Scan for the cell matching the given text and deliver its (X, Y) coordinate at center. 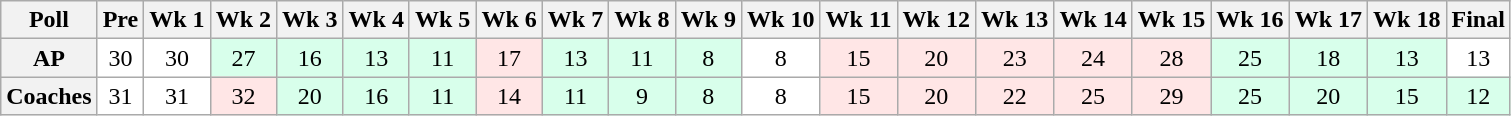
Wk 10 (781, 20)
9 (642, 96)
Wk 2 (243, 20)
28 (1171, 58)
Wk 17 (1328, 20)
Wk 3 (310, 20)
AP (49, 58)
14 (509, 96)
24 (1093, 58)
22 (1014, 96)
12 (1478, 96)
Pre (120, 20)
Wk 14 (1093, 20)
Wk 4 (376, 20)
Wk 1 (177, 20)
Wk 13 (1014, 20)
Coaches (49, 96)
23 (1014, 58)
Wk 8 (642, 20)
Wk 11 (858, 20)
29 (1171, 96)
Poll (49, 20)
Final (1478, 20)
Wk 5 (442, 20)
Wk 9 (708, 20)
Wk 6 (509, 20)
Wk 12 (936, 20)
27 (243, 58)
18 (1328, 58)
Wk 18 (1407, 20)
Wk 16 (1250, 20)
17 (509, 58)
Wk 15 (1171, 20)
Wk 7 (575, 20)
32 (243, 96)
